Search for the cell housing the specified text and yield its [x, y] center coordinate. 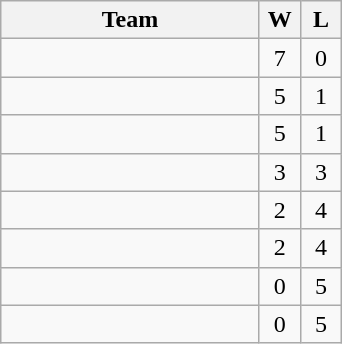
W [280, 20]
L [320, 20]
Team [130, 20]
7 [280, 58]
